Capture the cell that displays the provided text and extract its [X, Y] central coordinate. 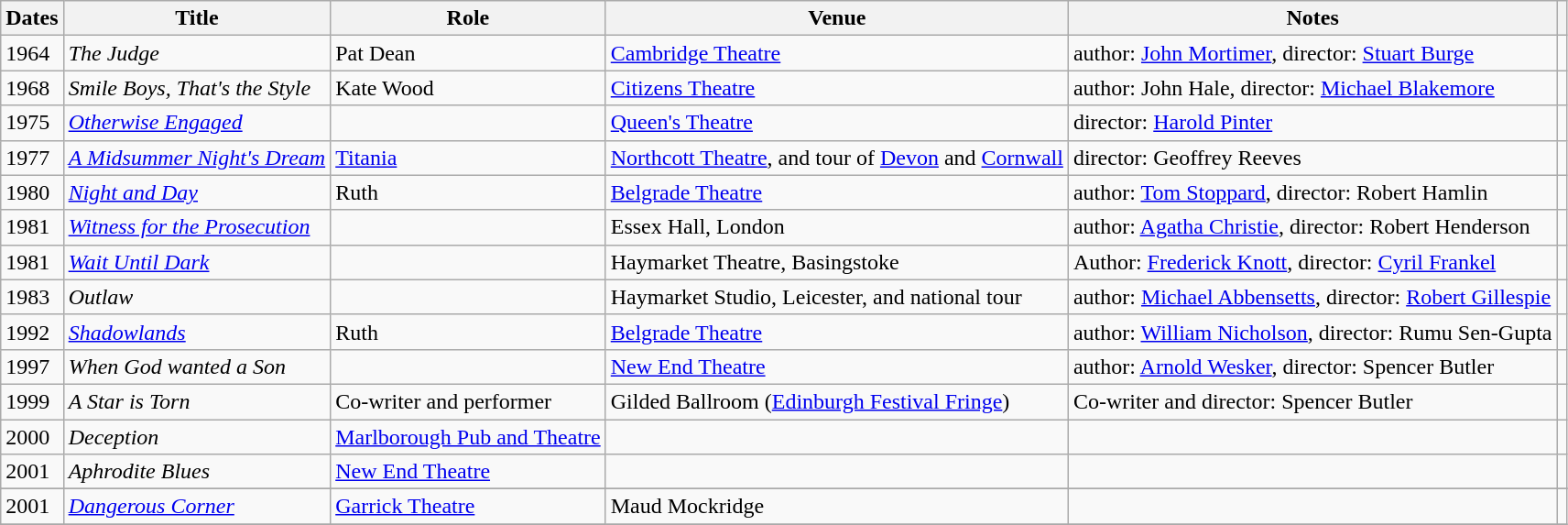
1968 [32, 88]
Role [469, 18]
Titania [469, 158]
Wait Until Dark [197, 262]
2000 [32, 437]
1980 [32, 192]
author: Agatha Christie, director: Robert Henderson [1312, 227]
Haymarket Theatre, Basingstoke [837, 262]
1983 [32, 297]
Outlaw [197, 297]
Garrick Theatre [469, 507]
1999 [32, 401]
Night and Day [197, 192]
author: Arnold Wesker, director: Spencer Butler [1312, 366]
Marlborough Pub and Theatre [469, 437]
1975 [32, 123]
author: John Mortimer, director: Stuart Burge [1312, 53]
Title [197, 18]
Essex Hall, London [837, 227]
Witness for the Prosecution [197, 227]
Smile Boys, That's the Style [197, 88]
Shadowlands [197, 332]
Northcott Theatre, and tour of Devon and Cornwall [837, 158]
author: Tom Stoppard, director: Robert Hamlin [1312, 192]
1992 [32, 332]
Maud Mockridge [837, 507]
Author: Frederick Knott, director: Cyril Frankel [1312, 262]
director: Harold Pinter [1312, 123]
1997 [32, 366]
Otherwise Engaged [197, 123]
Co-writer and performer [469, 401]
Co-writer and director: Spencer Butler [1312, 401]
Dates [32, 18]
author: John Hale, director: Michael Blakemore [1312, 88]
The Judge [197, 53]
When God wanted a Son [197, 366]
A Star is Torn [197, 401]
Deception [197, 437]
Notes [1312, 18]
Dangerous Corner [197, 507]
author: William Nicholson, director: Rumu Sen-Gupta [1312, 332]
Cambridge Theatre [837, 53]
Venue [837, 18]
A Midsummer Night's Dream [197, 158]
director: Geoffrey Reeves [1312, 158]
1977 [32, 158]
Aphrodite Blues [197, 472]
Queen's Theatre [837, 123]
Pat Dean [469, 53]
author: Michael Abbensetts, director: Robert Gillespie [1312, 297]
Citizens Theatre [837, 88]
1964 [32, 53]
Kate Wood [469, 88]
Gilded Ballroom (Edinburgh Festival Fringe) [837, 401]
Haymarket Studio, Leicester, and national tour [837, 297]
